Output the [X, Y] coordinate of the center of the cell containing the given text.  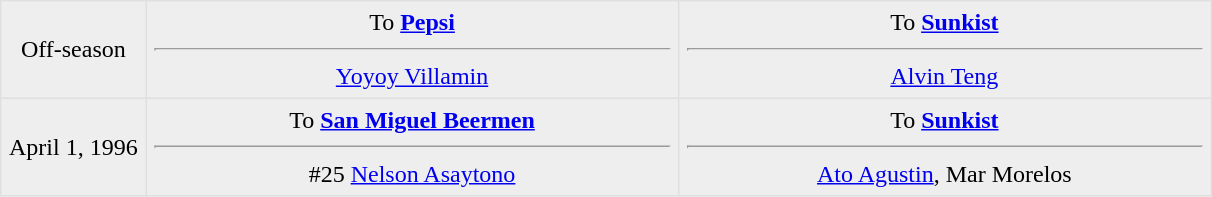
Off-season [74, 50]
To SunkistAlvin Teng [944, 50]
To SunkistAto Agustin, Mar Morelos [944, 147]
To San Miguel Beermen#25 Nelson Asaytono [412, 147]
April 1, 1996 [74, 147]
To PepsiYoyoy Villamin [412, 50]
